Locate the cell with the specified text and output its (x, y) center coordinate. 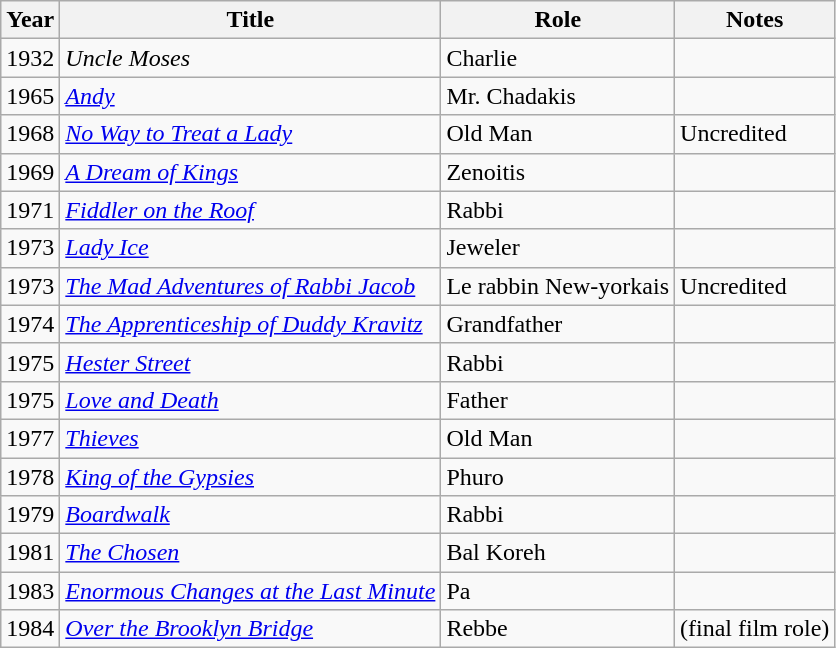
1968 (30, 134)
Role (558, 20)
1983 (30, 591)
1971 (30, 210)
1979 (30, 515)
A Dream of Kings (250, 172)
Boardwalk (250, 515)
1984 (30, 629)
Zenoitis (558, 172)
Le rabbin New-yorkais (558, 286)
Hester Street (250, 362)
1969 (30, 172)
King of the Gypsies (250, 477)
Thieves (250, 438)
Rebbe (558, 629)
The Chosen (250, 553)
Mr. Chadakis (558, 96)
Year (30, 20)
(final film role) (755, 629)
Enormous Changes at the Last Minute (250, 591)
1978 (30, 477)
Father (558, 400)
Pa (558, 591)
Fiddler on the Roof (250, 210)
Phuro (558, 477)
1977 (30, 438)
Over the Brooklyn Bridge (250, 629)
Uncle Moses (250, 58)
Love and Death (250, 400)
1974 (30, 324)
Bal Koreh (558, 553)
Notes (755, 20)
The Mad Adventures of Rabbi Jacob (250, 286)
Title (250, 20)
Charlie (558, 58)
Grandfather (558, 324)
No Way to Treat a Lady (250, 134)
The Apprenticeship of Duddy Kravitz (250, 324)
Jeweler (558, 248)
Andy (250, 96)
1932 (30, 58)
1981 (30, 553)
1965 (30, 96)
Lady Ice (250, 248)
